Search for the cell housing the specified text and yield its [x, y] center coordinate. 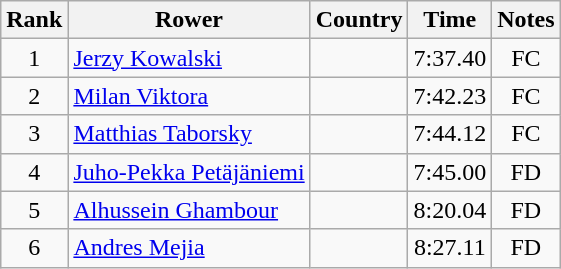
Jerzy Kowalski [189, 58]
8:27.11 [450, 248]
Notes [526, 20]
7:44.12 [450, 134]
7:37.40 [450, 58]
Andres Mejia [189, 248]
6 [34, 248]
Milan Viktora [189, 96]
5 [34, 210]
Alhussein Ghambour [189, 210]
3 [34, 134]
Juho-Pekka Petäjäniemi [189, 172]
Matthias Taborsky [189, 134]
Rank [34, 20]
Country [359, 20]
8:20.04 [450, 210]
2 [34, 96]
7:42.23 [450, 96]
Time [450, 20]
Rower [189, 20]
7:45.00 [450, 172]
1 [34, 58]
4 [34, 172]
